From the cell containing the given text, extract its center point as (X, Y) coordinate. 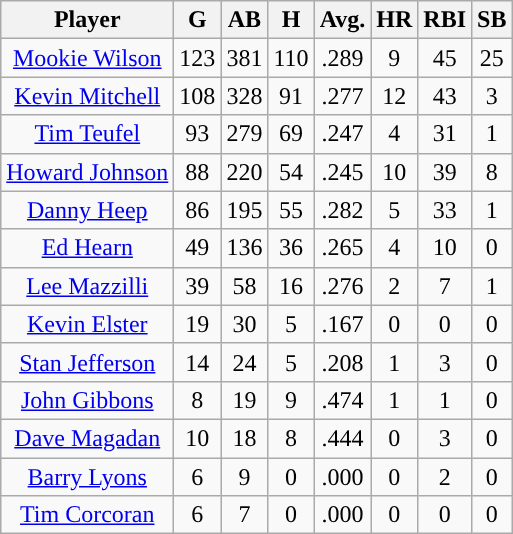
88 (198, 172)
.474 (342, 400)
John Gibbons (88, 400)
110 (291, 58)
AB (244, 20)
.289 (342, 58)
Tim Teufel (88, 134)
136 (244, 248)
Tim Corcoran (88, 515)
Ed Hearn (88, 248)
H (291, 20)
Lee Mazzilli (88, 286)
18 (244, 438)
381 (244, 58)
36 (291, 248)
220 (244, 172)
24 (244, 362)
30 (244, 324)
.245 (342, 172)
16 (291, 286)
123 (198, 58)
.276 (342, 286)
31 (445, 134)
.265 (342, 248)
Kevin Mitchell (88, 96)
Dave Magadan (88, 438)
279 (244, 134)
G (198, 20)
25 (492, 58)
SB (492, 20)
93 (198, 134)
Danny Heep (88, 210)
69 (291, 134)
49 (198, 248)
RBI (445, 20)
HR (394, 20)
Mookie Wilson (88, 58)
.282 (342, 210)
195 (244, 210)
108 (198, 96)
Player (88, 20)
14 (198, 362)
Kevin Elster (88, 324)
58 (244, 286)
.444 (342, 438)
45 (445, 58)
86 (198, 210)
Stan Jefferson (88, 362)
Barry Lyons (88, 477)
.167 (342, 324)
12 (394, 96)
Howard Johnson (88, 172)
.277 (342, 96)
43 (445, 96)
33 (445, 210)
.208 (342, 362)
55 (291, 210)
328 (244, 96)
54 (291, 172)
Avg. (342, 20)
91 (291, 96)
.247 (342, 134)
